Search for the cell housing the specified text and yield its (x, y) center coordinate. 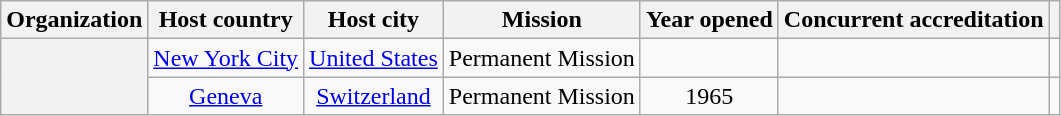
Organization (74, 20)
Concurrent accreditation (914, 20)
United States (374, 58)
1965 (709, 96)
Mission (542, 20)
Geneva (226, 96)
Host country (226, 20)
New York City (226, 58)
Host city (374, 20)
Year opened (709, 20)
Switzerland (374, 96)
